Identify which cell holds the provided text, then report its [X, Y] central coordinate. 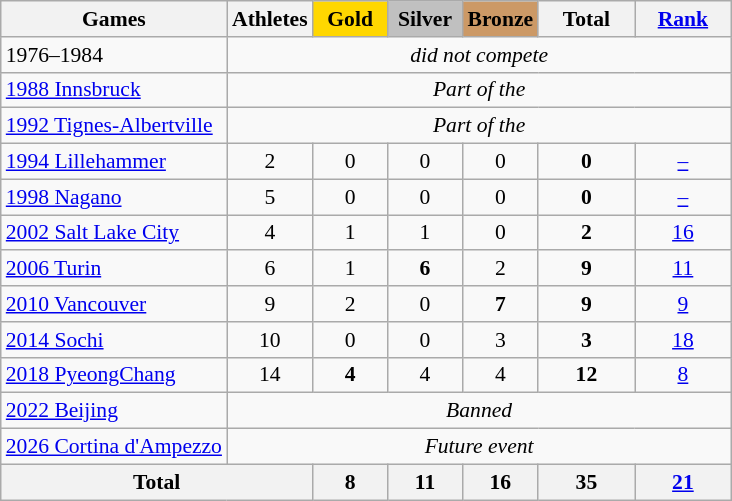
did not compete [479, 55]
1988 Innsbruck [114, 90]
12 [586, 375]
1998 Nagano [114, 197]
1976–1984 [114, 55]
Rank [684, 19]
2026 Cortina d'Ampezzo [114, 447]
2006 Turin [114, 269]
18 [684, 340]
14 [270, 375]
Athletes [270, 19]
10 [270, 340]
1994 Lillehammer [114, 162]
Silver [426, 19]
2018 PyeongChang [114, 375]
1992 Tignes-Albertville [114, 126]
5 [270, 197]
21 [684, 482]
Games [114, 19]
Bronze [500, 19]
Banned [479, 411]
2014 Sochi [114, 340]
2002 Salt Lake City [114, 233]
2022 Beijing [114, 411]
Future event [479, 447]
2010 Vancouver [114, 304]
Gold [350, 19]
7 [500, 304]
35 [586, 482]
